Search for the cell housing the specified text and yield its (X, Y) center coordinate. 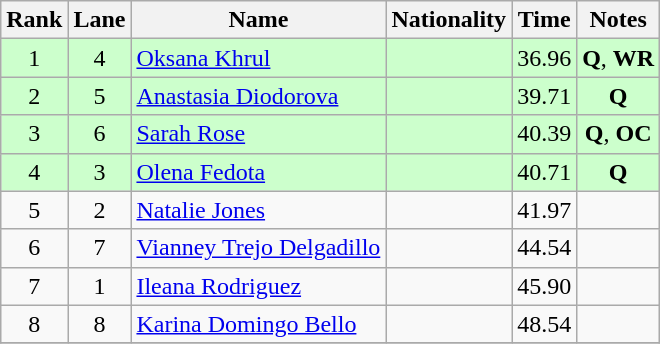
Sarah Rose (258, 134)
Q, OC (618, 134)
Olena Fedota (258, 172)
39.71 (544, 96)
Q, WR (618, 58)
Name (258, 20)
41.97 (544, 210)
Notes (618, 20)
40.39 (544, 134)
45.90 (544, 286)
Vianney Trejo Delgadillo (258, 248)
Rank (34, 20)
Karina Domingo Bello (258, 324)
40.71 (544, 172)
Nationality (449, 20)
Anastasia Diodorova (258, 96)
44.54 (544, 248)
Lane (100, 20)
Natalie Jones (258, 210)
Time (544, 20)
48.54 (544, 324)
Ileana Rodriguez (258, 286)
Oksana Khrul (258, 58)
36.96 (544, 58)
